Locate the cell with the specified text and output its [X, Y] center coordinate. 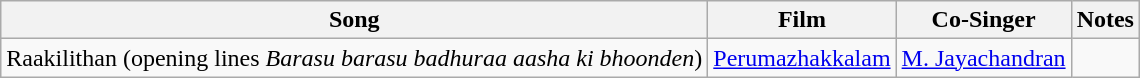
Notes [1105, 20]
Perumazhakkalam [802, 58]
Co-Singer [984, 20]
Song [354, 20]
Film [802, 20]
Raakilithan (opening lines Barasu barasu badhuraa aasha ki bhoonden) [354, 58]
M. Jayachandran [984, 58]
